Search for the cell housing the specified text and yield its (x, y) center coordinate. 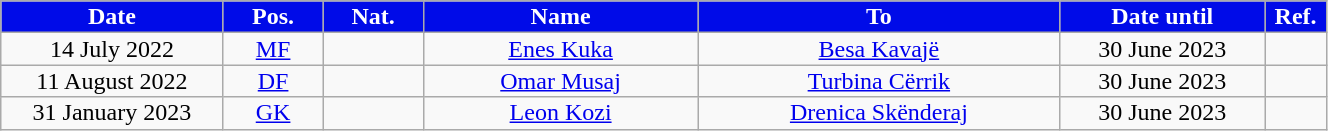
Ref. (1296, 17)
31 January 2023 (112, 113)
Nat. (373, 17)
14 July 2022 (112, 49)
11 August 2022 (112, 81)
To (879, 17)
Leon Kozi (560, 113)
DF (273, 81)
Drenica Skënderaj (879, 113)
Pos. (273, 17)
MF (273, 49)
Turbina Cërrik (879, 81)
Name (560, 17)
Enes Kuka (560, 49)
Omar Musaj (560, 81)
GK (273, 113)
Date (112, 17)
Date until (1162, 17)
Besa Kavajë (879, 49)
